Find where the given text appears and provide that cell's center as (x, y) coordinate. 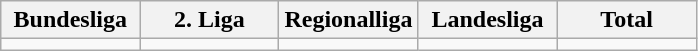
Total (626, 20)
2. Liga (210, 20)
Bundesliga (70, 20)
Regionalliga (348, 20)
Landesliga (488, 20)
